Provide the [x, y] coordinate of the cell's center where the given text is located.  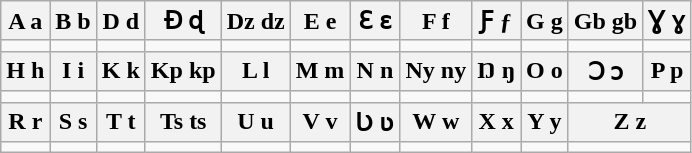
K k [120, 71]
U u [256, 122]
I i [73, 71]
Ɛ ɛ [375, 21]
A a [26, 21]
S s [73, 122]
Ƒ ƒ [496, 21]
Ts ts [183, 122]
Ɖ ɖ [183, 21]
V v [320, 122]
X x [496, 122]
Ɔ ɔ [605, 71]
N n [375, 71]
G g [545, 21]
B b [73, 21]
Dz dz [256, 21]
Ɣ ɣ [668, 21]
Kp kp [183, 71]
F f [436, 21]
Gb gb [605, 21]
Z z [630, 122]
P p [668, 71]
Ŋ ŋ [496, 71]
Ny ny [436, 71]
H h [26, 71]
D d [120, 21]
W w [436, 122]
Ʋ ʋ [375, 122]
M m [320, 71]
T t [120, 122]
L l [256, 71]
R r [26, 122]
O o [545, 71]
E e [320, 21]
Y y [545, 122]
